Provide the [X, Y] coordinate of the cell's center where the given text is located.  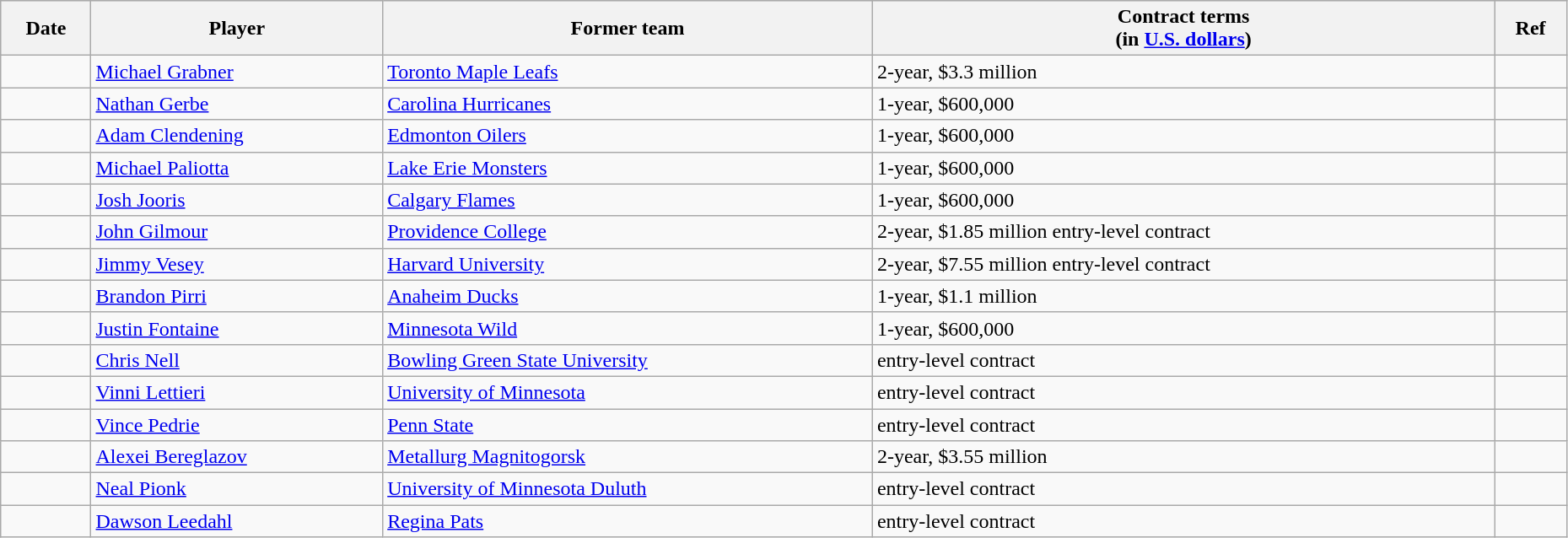
University of Minnesota [628, 392]
Providence College [628, 232]
2-year, $3.3 million [1183, 72]
Contract terms(in U.S. dollars) [1183, 29]
1-year, $1.1 million [1183, 296]
Jimmy Vesey [237, 264]
Former team [628, 29]
Adam Clendening [237, 136]
Carolina Hurricanes [628, 104]
John Gilmour [237, 232]
2-year, $7.55 million entry-level contract [1183, 264]
Player [237, 29]
Josh Jooris [237, 200]
Vinni Lettieri [237, 392]
2-year, $3.55 million [1183, 457]
Ref [1531, 29]
Penn State [628, 424]
Brandon Pirri [237, 296]
Minnesota Wild [628, 328]
Lake Erie Monsters [628, 168]
Toronto Maple Leafs [628, 72]
Vince Pedrie [237, 424]
Harvard University [628, 264]
Nathan Gerbe [237, 104]
Anaheim Ducks [628, 296]
Chris Nell [237, 360]
Edmonton Oilers [628, 136]
Metallurg Magnitogorsk [628, 457]
University of Minnesota Duluth [628, 489]
Date [46, 29]
Alexei Bereglazov [237, 457]
Regina Pats [628, 521]
Michael Paliotta [237, 168]
Justin Fontaine [237, 328]
Dawson Leedahl [237, 521]
Bowling Green State University [628, 360]
2-year, $1.85 million entry-level contract [1183, 232]
Neal Pionk [237, 489]
Calgary Flames [628, 200]
Michael Grabner [237, 72]
